Scan for the cell matching the given text and deliver its [X, Y] coordinate at center. 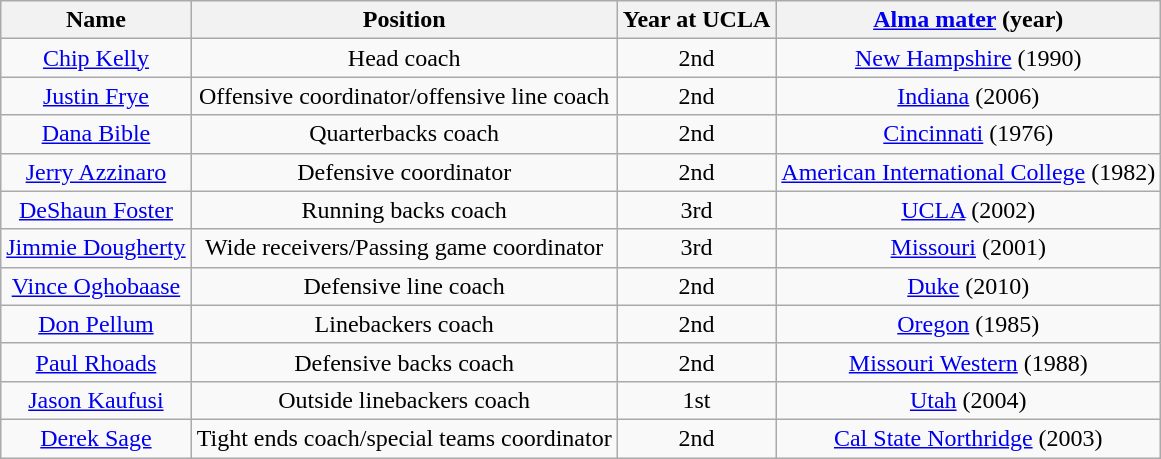
Defensive backs coach [404, 362]
New Hampshire (1990) [968, 58]
Utah (2004) [968, 400]
Name [96, 20]
Paul Rhoads [96, 362]
Defensive coordinator [404, 172]
Cincinnati (1976) [968, 134]
Dana Bible [96, 134]
Position [404, 20]
UCLA (2002) [968, 210]
Tight ends coach/special teams coordinator [404, 438]
Indiana (2006) [968, 96]
Offensive coordinator/offensive line coach [404, 96]
Derek Sage [96, 438]
Don Pellum [96, 324]
Head coach [404, 58]
DeShaun Foster [96, 210]
Quarterbacks coach [404, 134]
Missouri Western (1988) [968, 362]
Jason Kaufusi [96, 400]
Alma mater (year) [968, 20]
Chip Kelly [96, 58]
Defensive line coach [404, 286]
Jimmie Dougherty [96, 248]
Duke (2010) [968, 286]
Linebackers coach [404, 324]
Running backs coach [404, 210]
Year at UCLA [696, 20]
Cal State Northridge (2003) [968, 438]
Outside linebackers coach [404, 400]
1st [696, 400]
Wide receivers/Passing game coordinator [404, 248]
Vince Oghobaase [96, 286]
American International College (1982) [968, 172]
Justin Frye [96, 96]
Oregon (1985) [968, 324]
Jerry Azzinaro [96, 172]
Missouri (2001) [968, 248]
